Pinpoint the cell where the given text exists, returning its [X, Y] midpoint coordinate. 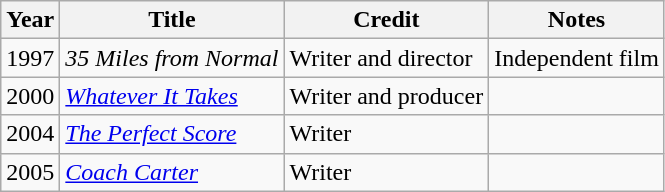
Notes [577, 20]
Coach Carter [172, 172]
Year [30, 20]
Credit [386, 20]
Title [172, 20]
2005 [30, 172]
The Perfect Score [172, 134]
35 Miles from Normal [172, 58]
2004 [30, 134]
Writer and producer [386, 96]
Independent film [577, 58]
Whatever It Takes [172, 96]
1997 [30, 58]
Writer and director [386, 58]
2000 [30, 96]
